Return the [X, Y] coordinate for the center point of the cell that contains the specified text.  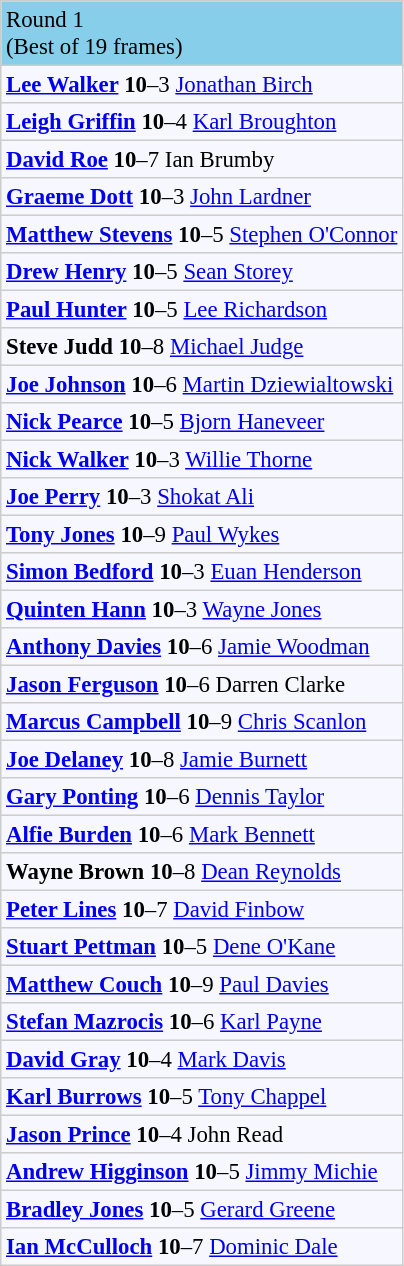
David Roe 10–7 Ian Brumby [202, 159]
Matthew Stevens 10–5 Stephen O'Connor [202, 234]
Drew Henry 10–5 Sean Storey [202, 272]
Round 1(Best of 19 frames) [202, 33]
Simon Bedford 10–3 Euan Henderson [202, 572]
Andrew Higginson 10–5 Jimmy Michie [202, 1172]
Steve Judd 10–8 Michael Judge [202, 347]
Nick Pearce 10–5 Bjorn Haneveer [202, 422]
Anthony Davies 10–6 Jamie Woodman [202, 647]
Graeme Dott 10–3 John Lardner [202, 197]
Joe Perry 10–3 Shokat Ali [202, 497]
David Gray 10–4 Mark Davis [202, 1059]
Joe Johnson 10–6 Martin Dziewialtowski [202, 384]
Joe Delaney 10–8 Jamie Burnett [202, 759]
Stuart Pettman 10–5 Dene O'Kane [202, 947]
Ian McCulloch 10–7 Dominic Dale [202, 1247]
Quinten Hann 10–3 Wayne Jones [202, 609]
Jason Prince 10–4 John Read [202, 1134]
Matthew Couch 10–9 Paul Davies [202, 984]
Bradley Jones 10–5 Gerard Greene [202, 1209]
Leigh Griffin 10–4 Karl Broughton [202, 122]
Nick Walker 10–3 Willie Thorne [202, 459]
Jason Ferguson 10–6 Darren Clarke [202, 684]
Karl Burrows 10–5 Tony Chappel [202, 1097]
Gary Ponting 10–6 Dennis Taylor [202, 797]
Tony Jones 10–9 Paul Wykes [202, 534]
Wayne Brown 10–8 Dean Reynolds [202, 872]
Stefan Mazrocis 10–6 Karl Payne [202, 1022]
Peter Lines 10–7 David Finbow [202, 909]
Alfie Burden 10–6 Mark Bennett [202, 834]
Paul Hunter 10–5 Lee Richardson [202, 309]
Lee Walker 10–3 Jonathan Birch [202, 84]
Marcus Campbell 10–9 Chris Scanlon [202, 722]
